Provide the [x, y] coordinate of the cell's center where the given text is located.  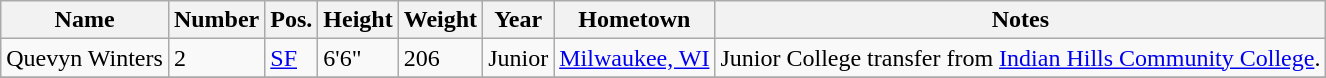
Quevyn Winters [85, 58]
Year [518, 20]
Number [216, 20]
206 [440, 58]
Pos. [292, 20]
Weight [440, 20]
6'6" [358, 58]
Hometown [634, 20]
2 [216, 58]
Junior College transfer from Indian Hills Community College. [1020, 58]
Height [358, 20]
Junior [518, 58]
SF [292, 58]
Notes [1020, 20]
Milwaukee, WI [634, 58]
Name [85, 20]
